Scan for the cell matching the given text and deliver its [x, y] coordinate at center. 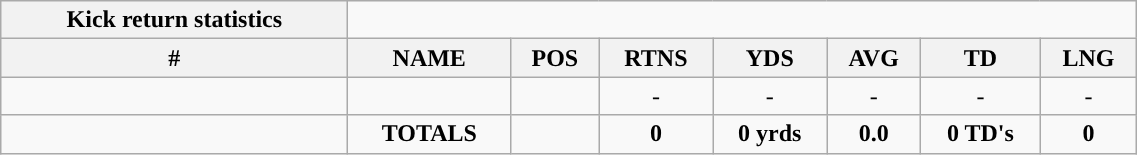
AVG [874, 58]
0 TD's [980, 134]
RTNS [656, 58]
TD [980, 58]
Kick return statistics [174, 20]
0 yrds [770, 134]
NAME [430, 58]
TOTALS [430, 134]
LNG [1088, 58]
YDS [770, 58]
0.0 [874, 134]
# [174, 58]
POS [555, 58]
